For the text-containing cell, return its midpoint in (x, y) coordinate format. 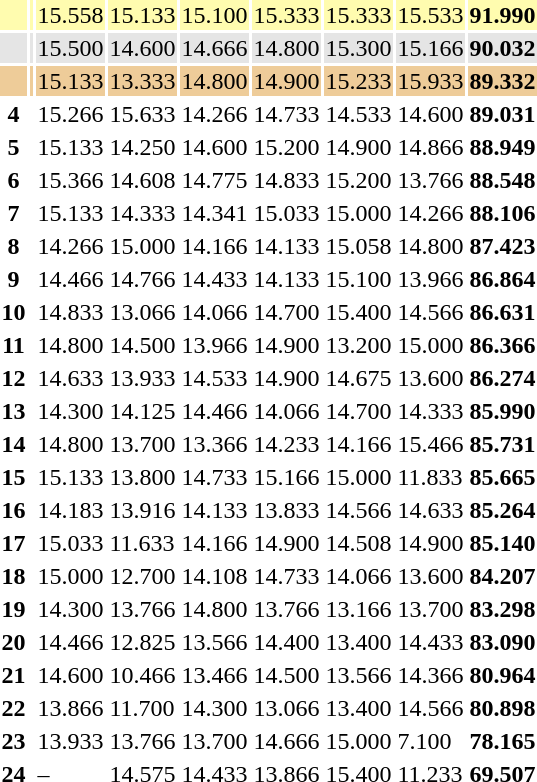
11.833 (430, 477)
14.108 (214, 576)
15.558 (70, 15)
15.466 (430, 444)
13.466 (214, 675)
15.933 (430, 81)
85.264 (502, 510)
91.990 (502, 15)
85.665 (502, 477)
15.233 (358, 81)
89.031 (502, 114)
90.032 (502, 48)
10 (14, 312)
14.250 (142, 147)
83.298 (502, 609)
15.500 (70, 48)
13.333 (142, 81)
15.400 (358, 312)
20 (14, 642)
14.183 (70, 510)
14.341 (214, 213)
80.964 (502, 675)
14.366 (430, 675)
14.608 (142, 180)
7 (14, 213)
84.207 (502, 576)
12 (14, 378)
5 (14, 147)
13.366 (214, 444)
87.423 (502, 246)
15 (14, 477)
23 (14, 741)
14.508 (358, 543)
14.400 (286, 642)
13.916 (142, 510)
14 (14, 444)
13.800 (142, 477)
83.090 (502, 642)
85.731 (502, 444)
14.775 (214, 180)
80.898 (502, 708)
13.866 (70, 708)
85.140 (502, 543)
13.166 (358, 609)
14.233 (286, 444)
11.700 (142, 708)
18 (14, 576)
88.548 (502, 180)
11 (14, 345)
86.864 (502, 279)
13.200 (358, 345)
9 (14, 279)
12.700 (142, 576)
15.300 (358, 48)
12.825 (142, 642)
14.125 (142, 411)
15.633 (142, 114)
16 (14, 510)
11.633 (142, 543)
14.866 (430, 147)
89.332 (502, 81)
17 (14, 543)
15.366 (70, 180)
6 (14, 180)
4 (14, 114)
22 (14, 708)
19 (14, 609)
15.266 (70, 114)
21 (14, 675)
15.058 (358, 246)
7.100 (430, 741)
86.631 (502, 312)
14.675 (358, 378)
85.990 (502, 411)
88.949 (502, 147)
13 (14, 411)
13.833 (286, 510)
15.533 (430, 15)
10.466 (142, 675)
86.366 (502, 345)
8 (14, 246)
14.766 (142, 279)
78.165 (502, 741)
88.106 (502, 213)
86.274 (502, 378)
